Scan for the cell matching the given text and deliver its [X, Y] coordinate at center. 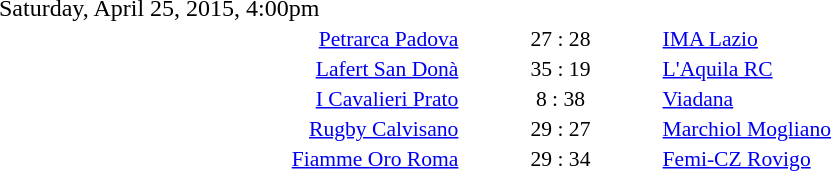
8 : 38 [560, 98]
35 : 19 [560, 68]
29 : 27 [560, 128]
27 : 28 [560, 38]
